Determine the (X, Y) coordinate at the center of the cell enclosing the given text.  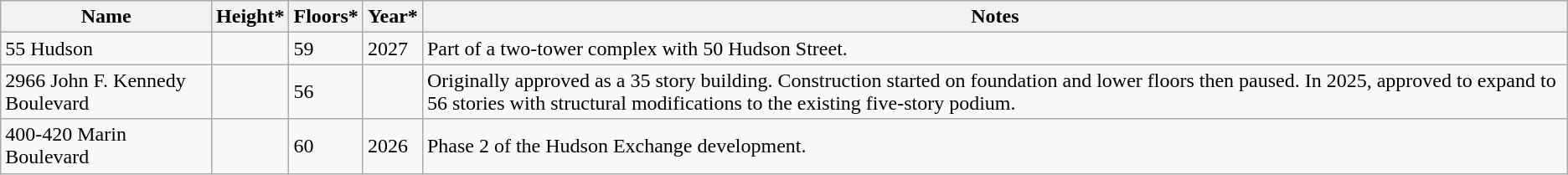
Height* (250, 17)
Name (106, 17)
2966 John F. Kennedy Boulevard (106, 92)
Phase 2 of the Hudson Exchange development. (995, 146)
Part of a two-tower complex with 50 Hudson Street. (995, 49)
55 Hudson (106, 49)
400-420 Marin Boulevard (106, 146)
Notes (995, 17)
59 (326, 49)
60 (326, 146)
Floors* (326, 17)
56 (326, 92)
2027 (392, 49)
Year* (392, 17)
2026 (392, 146)
